Capture the cell that displays the provided text and extract its [x, y] central coordinate. 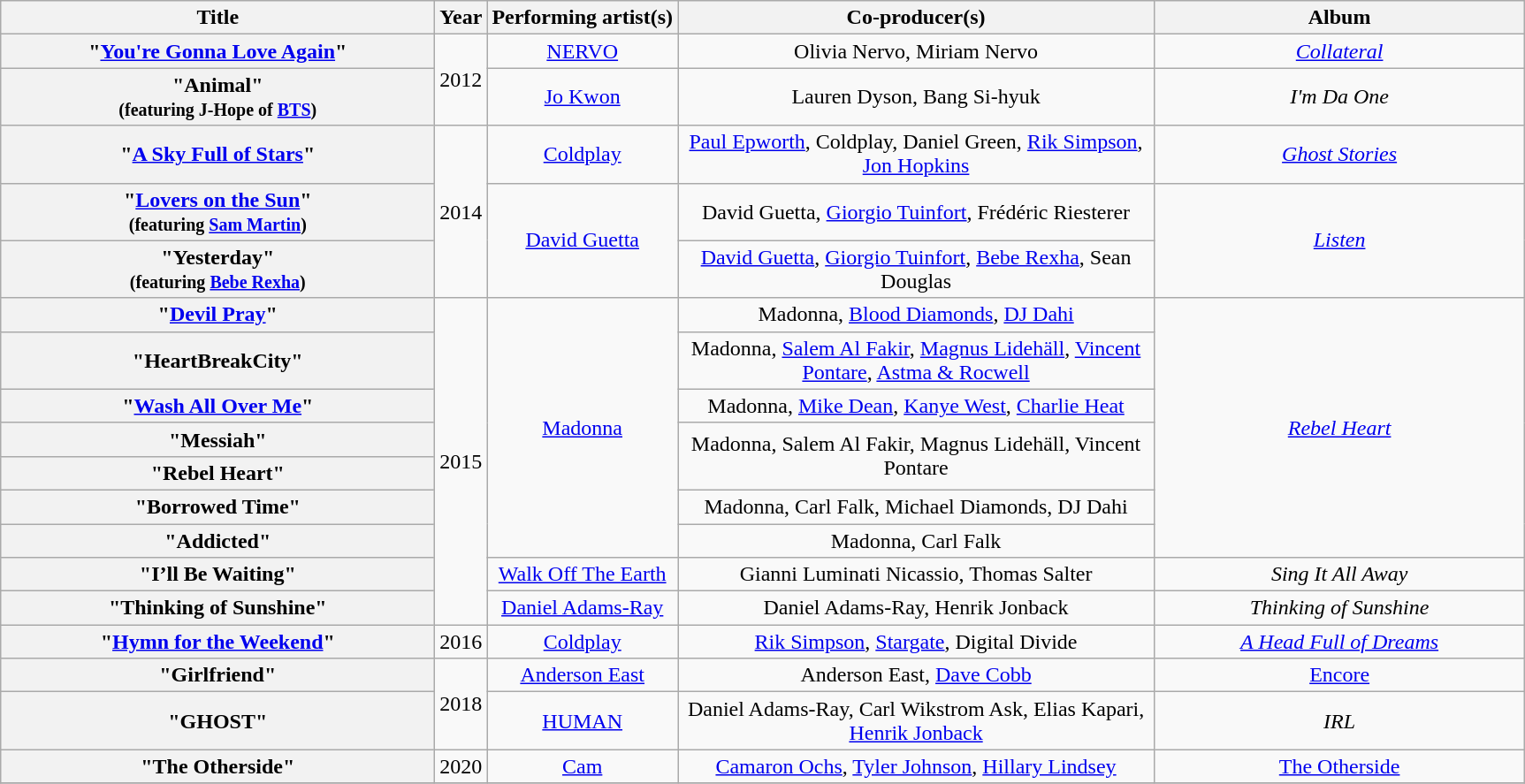
David Guetta, Giorgio Tuinfort, Frédéric Riesterer [916, 212]
Camaron Ochs, Tyler Johnson, Hillary Lindsey [916, 766]
IRL [1340, 721]
Olivia Nervo, Miriam Nervo [916, 51]
2020 [461, 766]
David Guetta [583, 240]
Sing It All Away [1340, 575]
"Hymn for the Weekend" [217, 642]
Madonna, Blood Diamonds, DJ Dahi [916, 315]
Cam [583, 766]
2016 [461, 642]
I'm Da One [1340, 97]
Ghost Stories [1340, 154]
2015 [461, 461]
"Yesterday"(featuring Bebe Rexha) [217, 269]
Madonna, Salem Al Fakir, Magnus Lidehäll, Vincent Pontare, Astma & Rocwell [916, 361]
"HeartBreakCity" [217, 361]
"GHOST" [217, 721]
HUMAN [583, 721]
Daniel Adams-Ray, Henrik Jonback [916, 608]
"Thinking of Sunshine" [217, 608]
"You're Gonna Love Again" [217, 51]
Jo Kwon [583, 97]
"I’ll Be Waiting" [217, 575]
Walk Off The Earth [583, 575]
Madonna, Carl Falk [916, 540]
Madonna, Salem Al Fakir, Magnus Lidehäll, Vincent Pontare [916, 456]
Paul Epworth, Coldplay, Daniel Green, Rik Simpson, Jon Hopkins [916, 154]
Performing artist(s) [583, 18]
The Otherside [1340, 766]
Madonna, Carl Falk, Michael Diamonds, DJ Dahi [916, 506]
Collateral [1340, 51]
Rebel Heart [1340, 428]
Anderson East, Dave Cobb [916, 675]
"Animal"(featuring J-Hope of BTS) [217, 97]
"Lovers on the Sun"(featuring Sam Martin) [217, 212]
Daniel Adams-Ray, Carl Wikstrom Ask, Elias Kapari, Henrik Jonback [916, 721]
Thinking of Sunshine [1340, 608]
Daniel Adams-Ray [583, 608]
"Wash All Over Me" [217, 406]
2012 [461, 80]
A Head Full of Dreams [1340, 642]
"The Otherside" [217, 766]
Co-producer(s) [916, 18]
Madonna [583, 428]
Anderson East [583, 675]
"Girlfriend" [217, 675]
Album [1340, 18]
"Rebel Heart" [217, 473]
Rik Simpson, Stargate, Digital Divide [916, 642]
2018 [461, 704]
"Devil Pray" [217, 315]
"A Sky Full of Stars" [217, 154]
Madonna, Mike Dean, Kanye West, Charlie Heat [916, 406]
"Addicted" [217, 540]
Year [461, 18]
Encore [1340, 675]
"Borrowed Time" [217, 506]
Listen [1340, 240]
Lauren Dyson, Bang Si-hyuk [916, 97]
"Messiah" [217, 439]
David Guetta, Giorgio Tuinfort, Bebe Rexha, Sean Douglas [916, 269]
Gianni Luminati Nicassio, Thomas Salter [916, 575]
NERVO [583, 51]
Title [217, 18]
2014 [461, 212]
